Return (X, Y) of the center of cell containing provided text 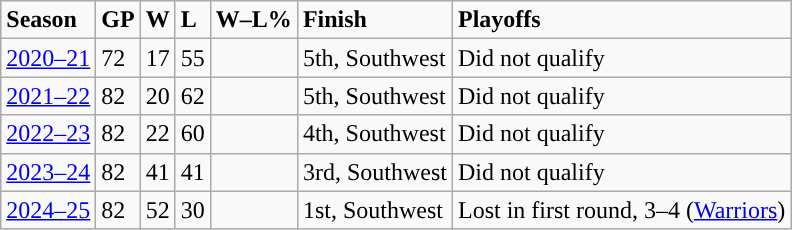
W–L% (254, 20)
Lost in first round, 3–4 (Warriors) (621, 210)
30 (192, 210)
Finish (374, 20)
Season (48, 20)
2023–24 (48, 172)
GP (118, 20)
1st, Southwest (374, 210)
17 (158, 58)
4th, Southwest (374, 134)
20 (158, 96)
Playoffs (621, 20)
3rd, Southwest (374, 172)
52 (158, 210)
W (158, 20)
22 (158, 134)
72 (118, 58)
L (192, 20)
2020–21 (48, 58)
2024–25 (48, 210)
2021–22 (48, 96)
60 (192, 134)
62 (192, 96)
2022–23 (48, 134)
55 (192, 58)
